Scan for the cell matching the given text and deliver its (X, Y) coordinate at center. 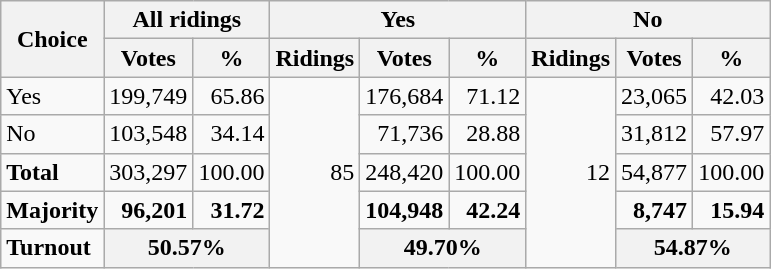
103,548 (148, 134)
Majority (52, 210)
42.24 (488, 210)
65.86 (232, 96)
Choice (52, 39)
31,812 (654, 134)
Total (52, 172)
49.70% (443, 248)
12 (571, 172)
42.03 (732, 96)
31.72 (232, 210)
8,747 (654, 210)
71.12 (488, 96)
71,736 (404, 134)
15.94 (732, 210)
23,065 (654, 96)
54,877 (654, 172)
176,684 (404, 96)
34.14 (232, 134)
54.87% (693, 248)
104,948 (404, 210)
57.97 (732, 134)
303,297 (148, 172)
50.57% (187, 248)
All ridings (187, 20)
199,749 (148, 96)
248,420 (404, 172)
85 (315, 172)
96,201 (148, 210)
Turnout (52, 248)
28.88 (488, 134)
